Provide the [X, Y] coordinate of the cell's center where the given text is located.  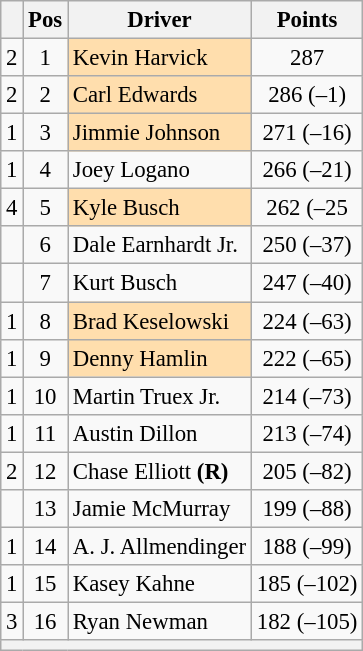
266 (–21) [306, 170]
15 [46, 584]
Joey Logano [160, 170]
10 [46, 396]
Kyle Busch [160, 208]
Brad Keselowski [160, 321]
Carl Edwards [160, 95]
262 (–25 [306, 208]
Points [306, 20]
213 (–74) [306, 433]
12 [46, 471]
Jimmie Johnson [160, 133]
214 (–73) [306, 396]
Pos [46, 20]
8 [46, 321]
Driver [160, 20]
Austin Dillon [160, 433]
16 [46, 621]
271 (–16) [306, 133]
11 [46, 433]
287 [306, 58]
Ryan Newman [160, 621]
222 (–65) [306, 358]
Jamie McMurray [160, 509]
224 (–63) [306, 321]
Kasey Kahne [160, 584]
250 (–37) [306, 245]
13 [46, 509]
205 (–82) [306, 471]
188 (–99) [306, 546]
182 (–105) [306, 621]
199 (–88) [306, 509]
6 [46, 245]
Dale Earnhardt Jr. [160, 245]
Denny Hamlin [160, 358]
Kurt Busch [160, 283]
14 [46, 546]
247 (–40) [306, 283]
Kevin Harvick [160, 58]
A. J. Allmendinger [160, 546]
7 [46, 283]
Martin Truex Jr. [160, 396]
286 (–1) [306, 95]
185 (–102) [306, 584]
9 [46, 358]
5 [46, 208]
Chase Elliott (R) [160, 471]
